Pinpoint the cell where the given text exists, returning its [X, Y] midpoint coordinate. 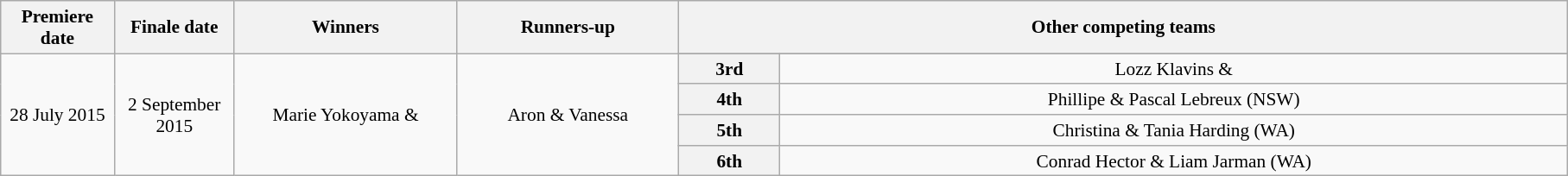
Phillipe & Pascal Lebreux (NSW) [1174, 100]
4th [729, 100]
Aron & Vanessa [568, 115]
3rd [729, 69]
Lozz Klavins & [1174, 69]
Runners-up [568, 28]
Christina & Tania Harding (WA) [1174, 130]
5th [729, 130]
Marie Yokoyama & [346, 115]
Other competing teams [1123, 28]
Winners [346, 28]
28 July 2015 [57, 115]
Finale date [175, 28]
2 September 2015 [175, 115]
Premiere date [57, 28]
